Return (X, Y) of the center of cell containing provided text 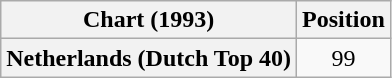
Netherlands (Dutch Top 40) (149, 58)
Position (344, 20)
99 (344, 58)
Chart (1993) (149, 20)
